Extract the (x, y) coordinate from the center of the cell holding the provided text.  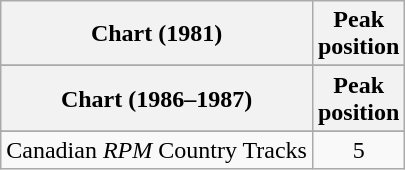
Chart (1986–1987) (157, 98)
Canadian RPM Country Tracks (157, 150)
5 (358, 150)
Chart (1981) (157, 34)
